Pinpoint the cell where the given text exists, returning its (x, y) midpoint coordinate. 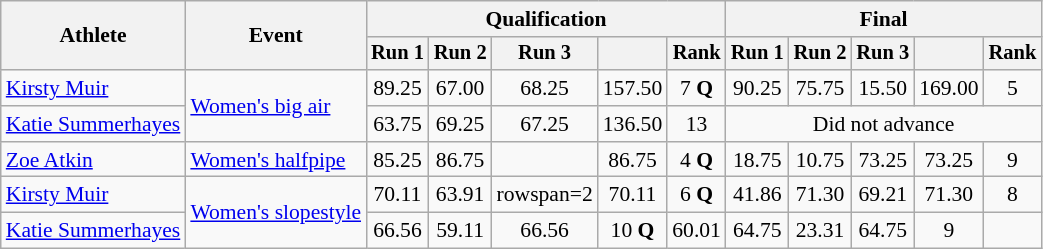
41.86 (758, 195)
13 (696, 124)
5 (1013, 88)
169.00 (948, 88)
Women's big air (276, 106)
89.25 (398, 88)
63.75 (398, 124)
85.25 (398, 160)
157.50 (632, 88)
Final (884, 19)
63.91 (460, 195)
Athlete (94, 36)
59.11 (460, 231)
4 Q (696, 160)
Did not advance (884, 124)
Qualification (546, 19)
7 Q (696, 88)
8 (1013, 195)
10.75 (820, 160)
10 Q (632, 231)
Event (276, 36)
Women's slopestyle (276, 212)
136.50 (632, 124)
15.50 (882, 88)
67.25 (545, 124)
23.31 (820, 231)
18.75 (758, 160)
67.00 (460, 88)
90.25 (758, 88)
69.21 (882, 195)
60.01 (696, 231)
69.25 (460, 124)
6 Q (696, 195)
Women's halfpipe (276, 160)
75.75 (820, 88)
Zoe Atkin (94, 160)
rowspan=2 (545, 195)
68.25 (545, 88)
